Return [X, Y] of the center of cell containing provided text 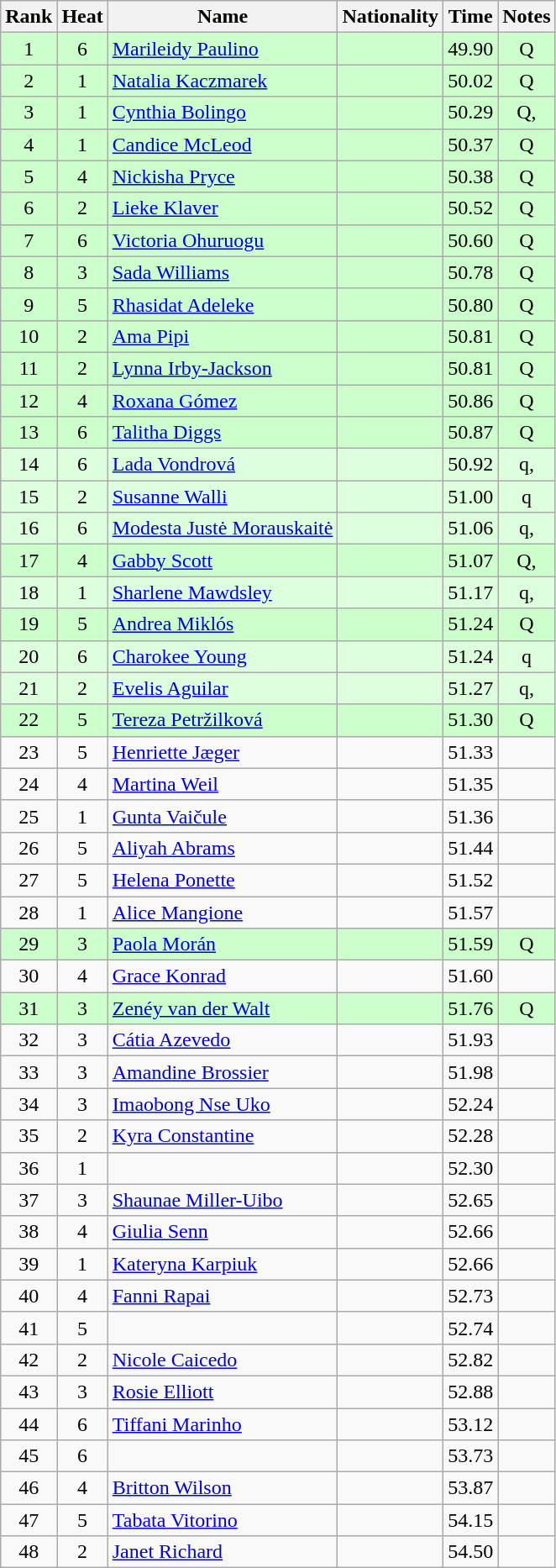
Modesta Justė Morauskaitė [223, 529]
52.82 [470, 1360]
35 [29, 1136]
53.87 [470, 1488]
Cynthia Bolingo [223, 113]
7 [29, 240]
Heat [82, 17]
19 [29, 624]
51.30 [470, 720]
Janet Richard [223, 1552]
Helena Ponette [223, 880]
51.35 [470, 784]
Lieke Klaver [223, 208]
Kyra Constantine [223, 1136]
51.76 [470, 1008]
37 [29, 1200]
51.06 [470, 529]
50.86 [470, 401]
Marileidy Paulino [223, 49]
45 [29, 1456]
Candice McLeod [223, 145]
49.90 [470, 49]
50.87 [470, 433]
10 [29, 336]
50.02 [470, 81]
50.78 [470, 272]
51.36 [470, 816]
Natalia Kaczmarek [223, 81]
Kateryna Karpiuk [223, 1264]
25 [29, 816]
50.29 [470, 113]
Tereza Petržilková [223, 720]
Rosie Elliott [223, 1392]
Lada Vondrová [223, 465]
54.50 [470, 1552]
Sharlene Mawdsley [223, 592]
40 [29, 1296]
Martina Weil [223, 784]
50.92 [470, 465]
53.12 [470, 1424]
51.17 [470, 592]
31 [29, 1008]
42 [29, 1360]
23 [29, 752]
9 [29, 304]
51.44 [470, 848]
51.59 [470, 944]
52.30 [470, 1168]
54.15 [470, 1520]
11 [29, 368]
12 [29, 401]
Time [470, 17]
30 [29, 976]
52.24 [470, 1104]
8 [29, 272]
51.60 [470, 976]
Paola Morán [223, 944]
29 [29, 944]
18 [29, 592]
Amandine Brossier [223, 1072]
Imaobong Nse Uko [223, 1104]
51.00 [470, 497]
44 [29, 1424]
33 [29, 1072]
Name [223, 17]
52.88 [470, 1392]
52.65 [470, 1200]
51.52 [470, 880]
43 [29, 1392]
52.73 [470, 1296]
Henriette Jæger [223, 752]
47 [29, 1520]
Aliyah Abrams [223, 848]
Roxana Gómez [223, 401]
52.74 [470, 1328]
27 [29, 880]
15 [29, 497]
17 [29, 560]
Tiffani Marinho [223, 1424]
Fanni Rapai [223, 1296]
Cátia Azevedo [223, 1040]
48 [29, 1552]
14 [29, 465]
38 [29, 1232]
Tabata Vitorino [223, 1520]
Evelis Aguilar [223, 688]
53.73 [470, 1456]
28 [29, 912]
51.98 [470, 1072]
50.38 [470, 176]
Nicole Caicedo [223, 1360]
51.27 [470, 688]
Shaunae Miller-Uibo [223, 1200]
Grace Konrad [223, 976]
Alice Mangione [223, 912]
Gunta Vaičule [223, 816]
Nationality [391, 17]
32 [29, 1040]
26 [29, 848]
Sada Williams [223, 272]
51.93 [470, 1040]
Gabby Scott [223, 560]
Susanne Walli [223, 497]
16 [29, 529]
39 [29, 1264]
Andrea Miklós [223, 624]
21 [29, 688]
50.52 [470, 208]
22 [29, 720]
46 [29, 1488]
24 [29, 784]
13 [29, 433]
50.60 [470, 240]
20 [29, 656]
36 [29, 1168]
Talitha Diggs [223, 433]
50.80 [470, 304]
Zenéy van der Walt [223, 1008]
Notes [527, 17]
Victoria Ohuruogu [223, 240]
Ama Pipi [223, 336]
Rhasidat Adeleke [223, 304]
Lynna Irby-Jackson [223, 368]
41 [29, 1328]
52.28 [470, 1136]
Nickisha Pryce [223, 176]
34 [29, 1104]
51.33 [470, 752]
51.57 [470, 912]
Giulia Senn [223, 1232]
50.37 [470, 145]
Charokee Young [223, 656]
51.07 [470, 560]
Britton Wilson [223, 1488]
Rank [29, 17]
